Output the (X, Y) coordinate of the center of the cell containing the given text.  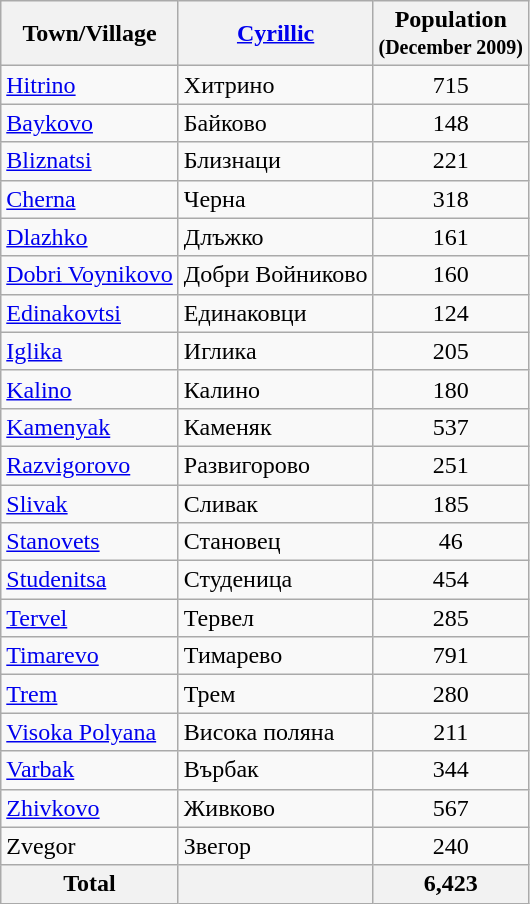
Zvegor (90, 846)
148 (451, 123)
Edinakovtsi (90, 313)
Kalino (90, 389)
Timarevo (90, 656)
Iglika (90, 351)
161 (451, 237)
211 (451, 732)
185 (451, 503)
Добри Войниково (276, 275)
Върбак (276, 770)
Живково (276, 808)
Трем (276, 694)
Razvigorovo (90, 465)
Cyrillic (276, 34)
Total (90, 884)
Dlazhko (90, 237)
Звегор (276, 846)
Kamenyak (90, 427)
160 (451, 275)
318 (451, 199)
Иглика (276, 351)
Черна (276, 199)
344 (451, 770)
Единаковци (276, 313)
Висока поляна (276, 732)
Visoka Polyana (90, 732)
537 (451, 427)
6,423 (451, 884)
Population(December 2009) (451, 34)
Калино (276, 389)
Stanovets (90, 542)
46 (451, 542)
715 (451, 85)
Tervel (90, 618)
240 (451, 846)
Байково (276, 123)
280 (451, 694)
Становец (276, 542)
Близнаци (276, 161)
Тимарево (276, 656)
791 (451, 656)
Baykovo (90, 123)
Bliznatsi (90, 161)
454 (451, 580)
221 (451, 161)
Cherna (90, 199)
Тервел (276, 618)
180 (451, 389)
124 (451, 313)
251 (451, 465)
Zhivkovo (90, 808)
Студеница (276, 580)
285 (451, 618)
Длъжко (276, 237)
Trem (90, 694)
Hitrino (90, 85)
Развигорово (276, 465)
Varbak (90, 770)
Сливак (276, 503)
Town/Village (90, 34)
567 (451, 808)
Slivak (90, 503)
Каменяк (276, 427)
205 (451, 351)
Dobri Voynikovo (90, 275)
Хитрино (276, 85)
Studenitsa (90, 580)
